Return [x, y] of the center of cell containing provided text 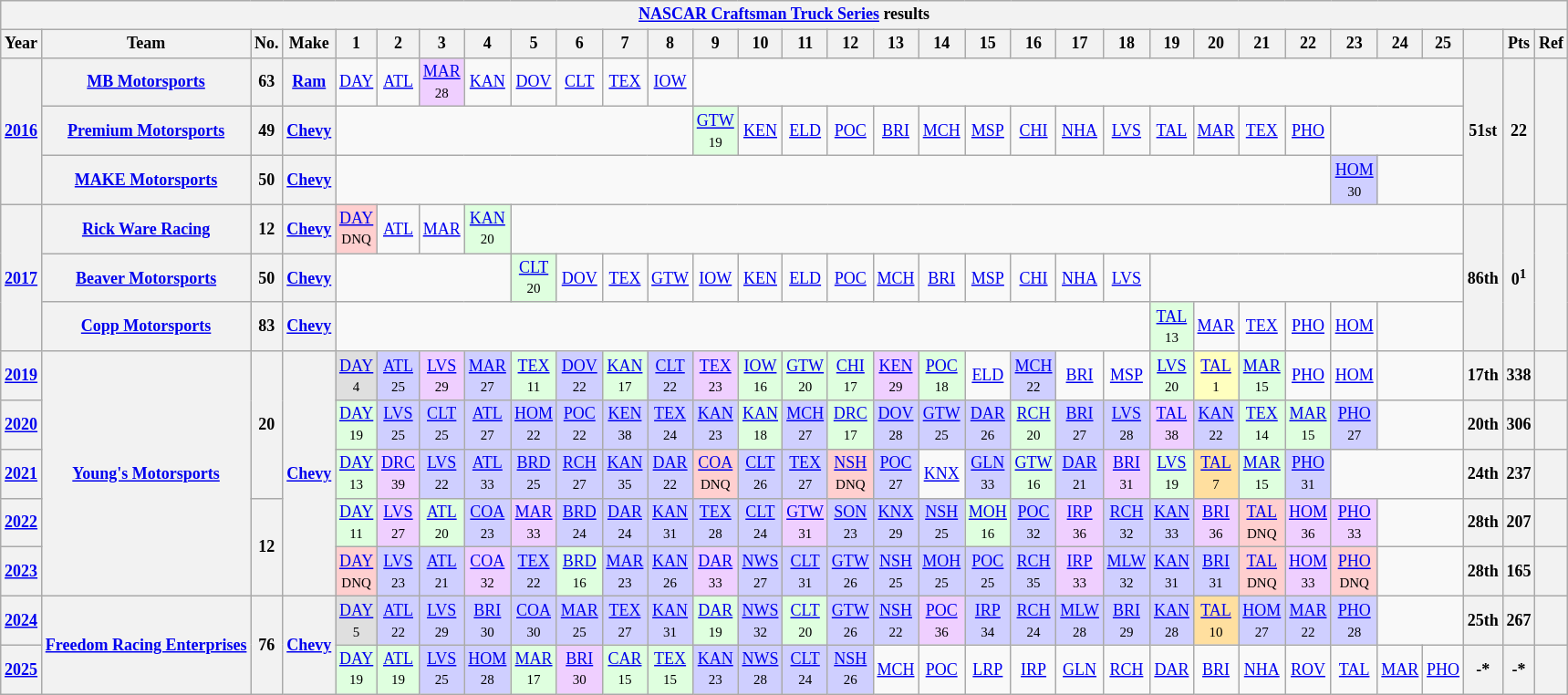
TAL38 [1172, 425]
IRP34 [989, 620]
IRP33 [1080, 572]
POC22 [579, 425]
PHODNQ [1354, 572]
RCH27 [579, 473]
BRD24 [579, 523]
NASCAR Craftsman Truck Series results [784, 15]
HOM27 [1262, 620]
IRP [1033, 669]
POC36 [941, 620]
KEN38 [625, 425]
RCH [1126, 669]
20th [1483, 425]
POC27 [896, 473]
7 [625, 44]
4 [487, 44]
PHO31 [1308, 473]
MAR28 [441, 82]
76 [266, 644]
MAR22 [1308, 620]
63 [266, 82]
CLT31 [805, 572]
15 [989, 44]
2019 [22, 376]
BRI29 [1126, 620]
KNX29 [896, 523]
01 [1519, 277]
DAY13 [357, 473]
1 [357, 44]
17th [1483, 376]
IRP36 [1080, 523]
TEX14 [1262, 425]
TAL13 [1172, 327]
COA32 [487, 572]
NSH26 [850, 669]
3 [441, 44]
DRC17 [850, 425]
TEX28 [715, 523]
GTW20 [805, 376]
MAR27 [487, 376]
NSH22 [896, 620]
Copp Motorsports [146, 327]
Team [146, 44]
2022 [22, 523]
267 [1519, 620]
GTW [670, 278]
HOM22 [535, 425]
Beaver Motorsports [146, 278]
NWS28 [761, 669]
HOM28 [487, 669]
2021 [22, 473]
Premium Motorsports [146, 131]
BRD16 [579, 572]
MCH22 [1033, 376]
GTW25 [941, 425]
8 [670, 44]
86th [1483, 277]
CLT26 [761, 473]
ATL21 [441, 572]
DAR24 [625, 523]
2024 [22, 620]
Ref [1552, 44]
165 [1519, 572]
ATL20 [441, 523]
POC25 [989, 572]
Pts [1519, 44]
RCH35 [1033, 572]
ATL33 [487, 473]
MAKE Motorsports [146, 180]
2016 [22, 131]
Make [309, 44]
TEX22 [535, 572]
24th [1483, 473]
DAR22 [670, 473]
TEX24 [670, 425]
MOH16 [989, 523]
LVS27 [399, 523]
TEX15 [670, 669]
2 [399, 44]
LVS28 [1126, 425]
23 [1354, 44]
HOM30 [1354, 180]
HOM33 [1308, 572]
2020 [22, 425]
KAN26 [670, 572]
9 [715, 44]
MAR17 [535, 669]
KAN28 [1172, 620]
Ram [309, 82]
BRD25 [535, 473]
MLW28 [1080, 620]
NSHDNQ [850, 473]
Young's Motorsports [146, 473]
207 [1519, 523]
HOM36 [1308, 523]
PHO27 [1354, 425]
No. [266, 44]
DAY4 [357, 376]
KAN22 [1216, 425]
24 [1400, 44]
DOV22 [579, 376]
19 [1172, 44]
LVS20 [1172, 376]
COA23 [487, 523]
Freedom Racing Enterprises [146, 644]
GTW16 [1033, 473]
ATL22 [399, 620]
338 [1519, 376]
KAN33 [1172, 523]
306 [1519, 425]
DRC39 [399, 473]
TEX11 [535, 376]
PHO28 [1354, 620]
DOV28 [896, 425]
POC18 [941, 376]
TAL10 [1216, 620]
TEX23 [715, 376]
CLT22 [670, 376]
KAN20 [487, 229]
21 [1262, 44]
GTW19 [715, 131]
2023 [22, 572]
LRP [989, 669]
KEN29 [896, 376]
2017 [22, 277]
DAR33 [715, 572]
MB Motorsports [146, 82]
LVS23 [399, 572]
GLN33 [989, 473]
BRI36 [1216, 523]
ROV [1308, 669]
51st [1483, 131]
16 [1033, 44]
ATL27 [487, 425]
Year [22, 44]
LVS19 [1172, 473]
SON23 [850, 523]
DAY11 [357, 523]
DAR21 [1080, 473]
NWS32 [761, 620]
25th [1483, 620]
DAR26 [989, 425]
83 [266, 327]
KAN [487, 82]
MAR23 [625, 572]
IOW16 [761, 376]
COA30 [535, 620]
LVS22 [441, 473]
CHI17 [850, 376]
DAR [1172, 669]
MAR25 [579, 620]
TAL7 [1216, 473]
RCH20 [1033, 425]
KAN18 [761, 425]
Rick Ware Racing [146, 229]
BRI27 [1080, 425]
49 [266, 131]
6 [579, 44]
KAN17 [625, 376]
2025 [22, 669]
RCH32 [1126, 523]
KAN35 [625, 473]
RCH24 [1033, 620]
5 [535, 44]
DAY5 [357, 620]
CAR15 [625, 669]
17 [1080, 44]
237 [1519, 473]
MOH25 [941, 572]
MCH27 [805, 425]
10 [761, 44]
PHO33 [1354, 523]
11 [805, 44]
NWS27 [761, 572]
GLN [1080, 669]
COADNQ [715, 473]
ATL25 [399, 376]
DAY [357, 82]
MAR33 [535, 523]
18 [1126, 44]
25 [1443, 44]
DAR19 [715, 620]
14 [941, 44]
CLT [579, 82]
KNX [941, 473]
13 [896, 44]
TAL1 [1216, 376]
GTW31 [805, 523]
POC32 [1033, 523]
MLW32 [1126, 572]
ATL19 [399, 669]
CLT25 [441, 425]
